For the text-containing cell, return its midpoint in (X, Y) coordinate format. 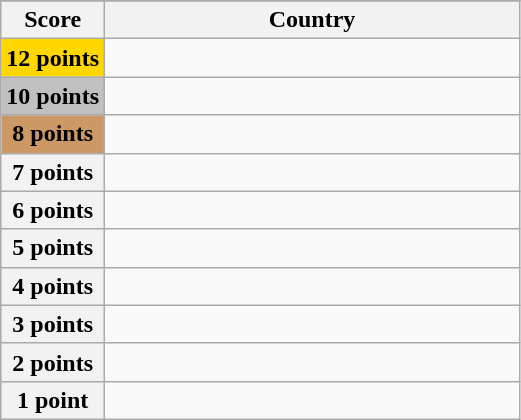
Score (53, 20)
8 points (53, 134)
3 points (53, 324)
5 points (53, 248)
12 points (53, 58)
6 points (53, 210)
Country (312, 20)
1 point (53, 400)
7 points (53, 172)
4 points (53, 286)
10 points (53, 96)
2 points (53, 362)
